For the text-containing cell, return its midpoint in (X, Y) coordinate format. 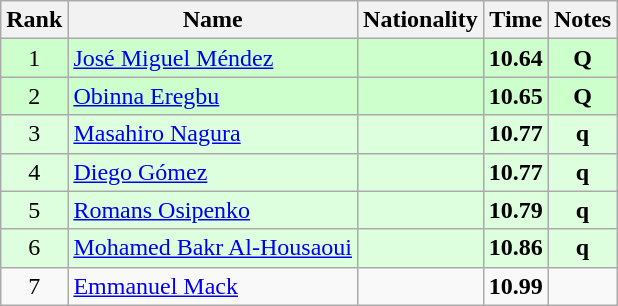
4 (34, 172)
7 (34, 286)
Obinna Eregbu (213, 96)
Romans Osipenko (213, 210)
1 (34, 58)
Rank (34, 20)
3 (34, 134)
10.65 (516, 96)
Mohamed Bakr Al-Housaoui (213, 248)
10.99 (516, 286)
Notes (582, 20)
Nationality (421, 20)
José Miguel Méndez (213, 58)
10.79 (516, 210)
5 (34, 210)
Diego Gómez (213, 172)
10.64 (516, 58)
2 (34, 96)
6 (34, 248)
Emmanuel Mack (213, 286)
Time (516, 20)
Masahiro Nagura (213, 134)
10.86 (516, 248)
Name (213, 20)
